Scan for the cell matching the given text and deliver its (X, Y) coordinate at center. 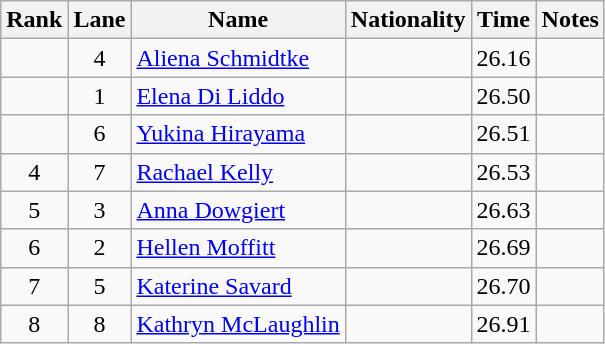
26.50 (504, 96)
26.91 (504, 324)
Time (504, 20)
Name (238, 20)
Kathryn McLaughlin (238, 324)
26.69 (504, 248)
Rachael Kelly (238, 172)
Rank (34, 20)
1 (100, 96)
Notes (570, 20)
Hellen Moffitt (238, 248)
Elena Di Liddo (238, 96)
Anna Dowgiert (238, 210)
26.70 (504, 286)
3 (100, 210)
Aliena Schmidtke (238, 58)
Nationality (408, 20)
Yukina Hirayama (238, 134)
26.16 (504, 58)
2 (100, 248)
Lane (100, 20)
26.53 (504, 172)
Katerine Savard (238, 286)
26.63 (504, 210)
26.51 (504, 134)
